Capture the cell that displays the provided text and extract its [X, Y] central coordinate. 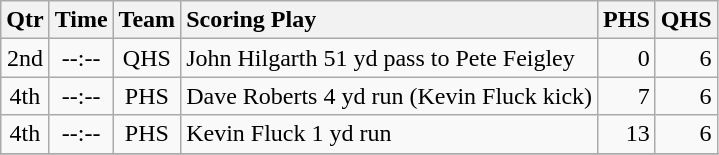
13 [627, 134]
7 [627, 96]
Qtr [25, 20]
Time [81, 20]
Dave Roberts 4 yd run (Kevin Fluck kick) [390, 96]
Scoring Play [390, 20]
0 [627, 58]
Team [147, 20]
Kevin Fluck 1 yd run [390, 134]
2nd [25, 58]
John Hilgarth 51 yd pass to Pete Feigley [390, 58]
